Output the [X, Y] coordinate of the center of the cell containing the given text.  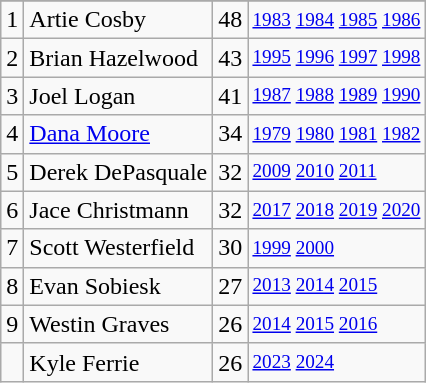
8 [12, 286]
Jace Christmann [118, 210]
5 [12, 172]
Joel Logan [118, 96]
2014 2015 2016 [336, 324]
2013 2014 2015 [336, 286]
2009 2010 2011 [336, 172]
Derek DePasquale [118, 172]
27 [230, 286]
Dana Moore [118, 134]
Kyle Ferrie [118, 362]
Evan Sobiesk [118, 286]
6 [12, 210]
Westin Graves [118, 324]
30 [230, 248]
7 [12, 248]
2023 2024 [336, 362]
9 [12, 324]
1995 1996 1997 1998 [336, 58]
Artie Cosby [118, 20]
3 [12, 96]
1987 1988 1989 1990 [336, 96]
2017 2018 2019 2020 [336, 210]
Brian Hazelwood [118, 58]
1983 1984 1985 1986 [336, 20]
41 [230, 96]
4 [12, 134]
1979 1980 1981 1982 [336, 134]
2 [12, 58]
Scott Westerfield [118, 248]
1999 2000 [336, 248]
34 [230, 134]
1 [12, 20]
43 [230, 58]
48 [230, 20]
